Determine the (x, y) coordinate at the center of the cell enclosing the given text.  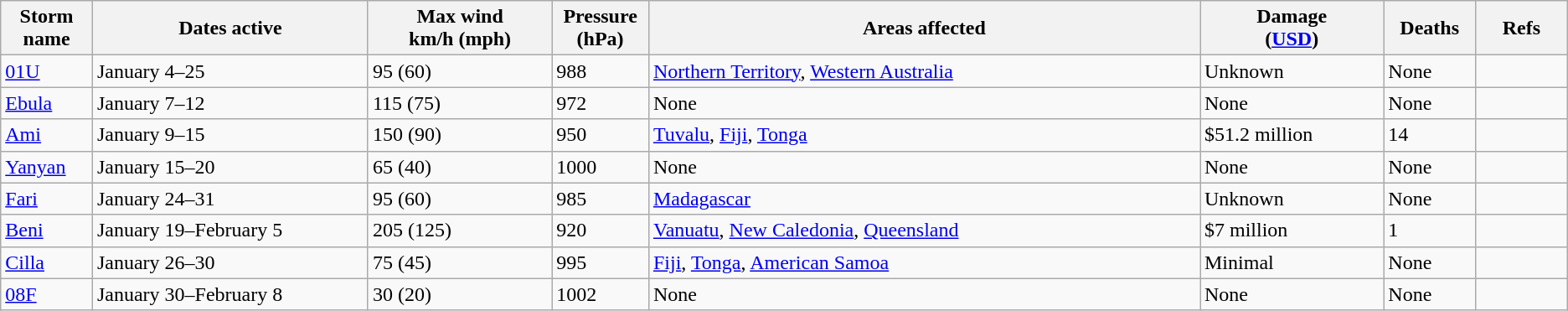
01U (47, 71)
14 (1430, 135)
Minimal (1292, 262)
920 (601, 231)
972 (601, 103)
150 (90) (459, 135)
January 15–20 (230, 167)
Fari (47, 199)
1002 (601, 294)
205 (125) (459, 231)
$51.2 million (1292, 135)
Cilla (47, 262)
988 (601, 71)
Vanuatu, New Caledonia, Queensland (924, 231)
Madagascar (924, 199)
Beni (47, 231)
Yanyan (47, 167)
950 (601, 135)
Pressure(hPa) (601, 29)
Damage(USD) (1292, 29)
Northern Territory, Western Australia (924, 71)
Max windkm/h (mph) (459, 29)
1 (1430, 231)
Tuvalu, Fiji, Tonga (924, 135)
$7 million (1292, 231)
30 (20) (459, 294)
January 24–31 (230, 199)
Ami (47, 135)
Storm name (47, 29)
115 (75) (459, 103)
January 26–30 (230, 262)
Areas affected (924, 29)
January 30–February 8 (230, 294)
Refs (1521, 29)
Dates active (230, 29)
1000 (601, 167)
65 (40) (459, 167)
995 (601, 262)
January 9–15 (230, 135)
Ebula (47, 103)
08F (47, 294)
Fiji, Tonga, American Samoa (924, 262)
January 4–25 (230, 71)
75 (45) (459, 262)
January 19–February 5 (230, 231)
January 7–12 (230, 103)
Deaths (1430, 29)
985 (601, 199)
